Extract the (x, y) coordinate from the center of the cell holding the provided text.  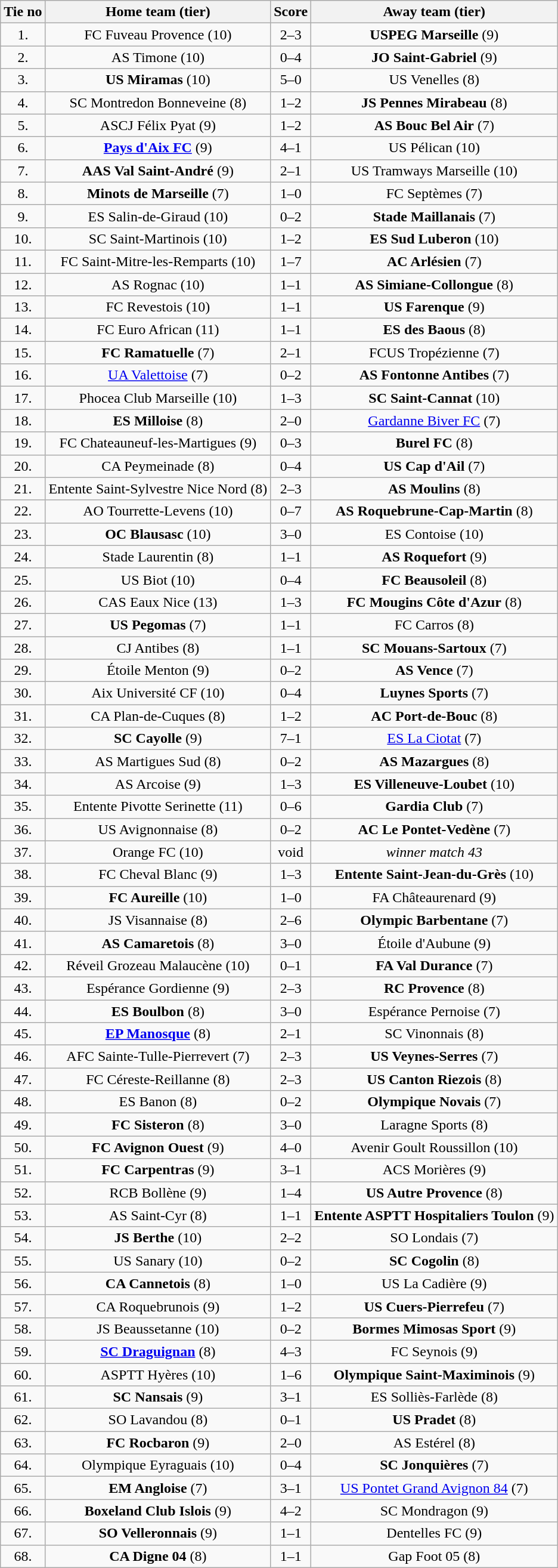
FC Ramatuelle (7) (158, 353)
4–1 (291, 148)
Réveil Grozeau Malaucène (10) (158, 965)
Entente Pivotte Serinette (11) (158, 807)
41. (23, 943)
7–1 (291, 739)
ES Solliès-Farlède (8) (434, 1397)
AS Mazargues (8) (434, 761)
CA Cannetois (8) (158, 1283)
5. (23, 125)
FC Cheval Blanc (9) (158, 875)
Gardia Club (7) (434, 807)
Phocea Club Marseille (10) (158, 398)
60. (23, 1374)
38. (23, 875)
Étoile d'Aubune (9) (434, 943)
SC Montredon Bonneveine (8) (158, 103)
ES Villeneuve-Loubet (10) (434, 784)
Burel FC (8) (434, 443)
SC Saint-Martinois (10) (158, 239)
US Tramways Marseille (10) (434, 171)
1–6 (291, 1374)
63. (23, 1443)
Espérance Pernoise (7) (434, 1011)
27. (23, 625)
Olympique Novais (7) (434, 1102)
16. (23, 375)
Luynes Sports (7) (434, 693)
57. (23, 1306)
FC Carros (8) (434, 625)
ES Boulbon (8) (158, 1011)
Olympique Eyraguais (10) (158, 1465)
US Veynes-Serres (7) (434, 1057)
Orange FC (10) (158, 852)
8. (23, 193)
44. (23, 1011)
26. (23, 602)
52. (23, 1193)
ES Sud Luberon (10) (434, 239)
US Cuers-Pierrefeu (7) (434, 1306)
6. (23, 148)
USPEG Marseille (9) (434, 35)
AS Estérel (8) (434, 1443)
FC Mougins Côte d'Azur (8) (434, 602)
ES Banon (8) (158, 1102)
UA Valettoise (7) (158, 375)
JS Visannaise (8) (158, 920)
48. (23, 1102)
Entente ASPTT Hospitaliers Toulon (9) (434, 1215)
64. (23, 1465)
3. (23, 80)
AC Port-de-Bouc (8) (434, 716)
15. (23, 353)
29. (23, 671)
ES La Ciotat (7) (434, 739)
17. (23, 398)
ES Milloise (8) (158, 421)
AS Roquebrune-Cap-Martin (8) (434, 511)
Olympic Barbentane (7) (434, 920)
25. (23, 579)
US Canton Riezois (8) (434, 1079)
US Avignonnaise (8) (158, 829)
US Pegomas (7) (158, 625)
Aix Université CF (10) (158, 693)
SC Saint-Cannat (10) (434, 398)
FCUS Tropézienne (7) (434, 353)
RCB Bollène (9) (158, 1193)
50. (23, 1147)
US Pontet Grand Avignon 84 (7) (434, 1488)
49. (23, 1125)
Étoile Menton (9) (158, 671)
AS Arcoise (9) (158, 784)
CA Peymeinade (8) (158, 466)
42. (23, 965)
Bormes Mimosas Sport (9) (434, 1329)
Espérance Gordienne (9) (158, 988)
4–0 (291, 1147)
47. (23, 1079)
AS Moulins (8) (434, 489)
FC Avignon Ouest (9) (158, 1147)
1–4 (291, 1193)
62. (23, 1420)
FC Aureille (10) (158, 897)
39. (23, 897)
US Cap d'Ail (7) (434, 466)
Tie no (23, 12)
US Sanary (10) (158, 1261)
28. (23, 647)
AS Bouc Bel Air (7) (434, 125)
AS Fontonne Antibes (7) (434, 375)
FC Carpentras (9) (158, 1170)
AO Tourrette-Levens (10) (158, 511)
CA Digne 04 (8) (158, 1556)
FC Revestois (10) (158, 307)
Gap Foot 05 (8) (434, 1556)
SC Nansais (9) (158, 1397)
EP Manosque (8) (158, 1034)
FA Val Durance (7) (434, 965)
AS Rognac (10) (158, 285)
59. (23, 1351)
45. (23, 1034)
7. (23, 171)
0–6 (291, 807)
18. (23, 421)
35. (23, 807)
ASPTT Hyères (10) (158, 1374)
ES des Baous (8) (434, 330)
Stade Maillanais (7) (434, 216)
SC Vinonnais (8) (434, 1034)
21. (23, 489)
Away team (tier) (434, 12)
54. (23, 1238)
4. (23, 103)
22. (23, 511)
55. (23, 1261)
10. (23, 239)
US La Cadière (9) (434, 1283)
AFC Sainte-Tulle-Pierrevert (7) (158, 1057)
32. (23, 739)
US Autre Provence (8) (434, 1193)
43. (23, 988)
AS Timone (10) (158, 57)
14. (23, 330)
Boxeland Club Islois (9) (158, 1511)
51. (23, 1170)
ES Salin-de-Giraud (10) (158, 216)
20. (23, 466)
winner match 43 (434, 852)
11. (23, 261)
61. (23, 1397)
FC Chateauneuf-les-Martigues (9) (158, 443)
US Farenque (9) (434, 307)
56. (23, 1283)
68. (23, 1556)
Avenir Goult Roussillon (10) (434, 1147)
JS Pennes Mirabeau (8) (434, 103)
67. (23, 1533)
FC Saint-Mitre-les-Remparts (10) (158, 261)
CA Plan-de-Cuques (8) (158, 716)
EM Angloise (7) (158, 1488)
SC Mondragon (9) (434, 1511)
SC Cogolin (8) (434, 1261)
ES Contoise (10) (434, 534)
SC Cayolle (9) (158, 739)
void (291, 852)
34. (23, 784)
AAS Val Saint-André (9) (158, 171)
Stade Laurentin (8) (158, 557)
Home team (tier) (158, 12)
4–3 (291, 1351)
33. (23, 761)
66. (23, 1511)
FC Euro African (11) (158, 330)
Dentelles FC (9) (434, 1533)
JS Beaussetanne (10) (158, 1329)
58. (23, 1329)
37. (23, 852)
AS Saint-Cyr (8) (158, 1215)
US Pradet (8) (434, 1420)
SO Lavandou (8) (158, 1420)
AC Le Pontet-Vedène (7) (434, 829)
FC Rocbaron (9) (158, 1443)
9. (23, 216)
AS Vence (7) (434, 671)
12. (23, 285)
US Venelles (8) (434, 80)
2. (23, 57)
FC Beausoleil (8) (434, 579)
OC Blausasc (10) (158, 534)
SO Londais (7) (434, 1238)
FC Fuveau Provence (10) (158, 35)
JS Berthe (10) (158, 1238)
Olympique Saint-Maximinois (9) (434, 1374)
AS Martigues Sud (8) (158, 761)
Score (291, 12)
ASCJ Félix Pyat (9) (158, 125)
RC Provence (8) (434, 988)
SC Draguignan (8) (158, 1351)
53. (23, 1215)
0–3 (291, 443)
FA Châteaurenard (9) (434, 897)
JO Saint-Gabriel (9) (434, 57)
CA Roquebrunois (9) (158, 1306)
Minots de Marseille (7) (158, 193)
AS Simiane-Collongue (8) (434, 285)
65. (23, 1488)
CAS Eaux Nice (13) (158, 602)
Gardanne Biver FC (7) (434, 421)
5–0 (291, 80)
Pays d'Aix FC (9) (158, 148)
CJ Antibes (8) (158, 647)
US Miramas (10) (158, 80)
46. (23, 1057)
US Biot (10) (158, 579)
FC Sisteron (8) (158, 1125)
Entente Saint-Sylvestre Nice Nord (8) (158, 489)
US Pélican (10) (434, 148)
24. (23, 557)
FC Céreste-Reillanne (8) (158, 1079)
FC Seynois (9) (434, 1351)
SC Jonquières (7) (434, 1465)
4–2 (291, 1511)
36. (23, 829)
1. (23, 35)
19. (23, 443)
FC Septèmes (7) (434, 193)
2–6 (291, 920)
AC Arlésien (7) (434, 261)
13. (23, 307)
40. (23, 920)
0–7 (291, 511)
30. (23, 693)
Entente Saint-Jean-du-Grès (10) (434, 875)
23. (23, 534)
SC Mouans-Sartoux (7) (434, 647)
SO Velleronnais (9) (158, 1533)
AS Camaretois (8) (158, 943)
Laragne Sports (8) (434, 1125)
31. (23, 716)
2–2 (291, 1238)
ACS Morières (9) (434, 1170)
1–7 (291, 261)
AS Roquefort (9) (434, 557)
